Provide the [X, Y] coordinate of the cell's center where the given text is located.  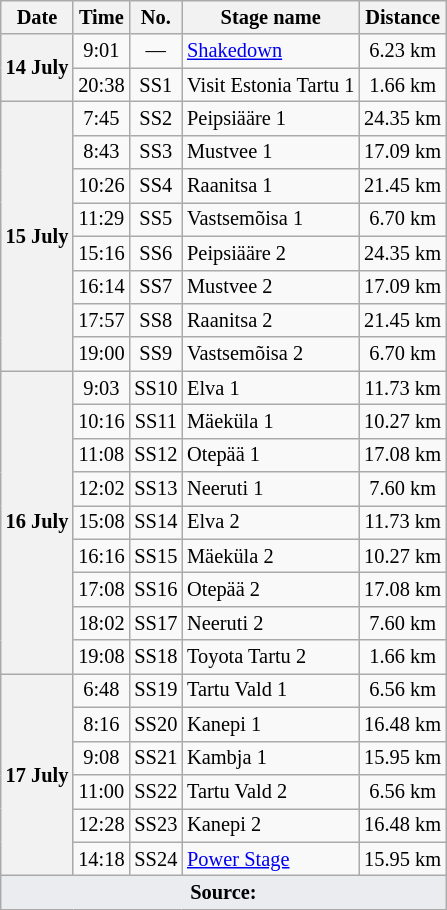
8:16 [101, 724]
12:28 [101, 825]
Kambja 1 [270, 758]
Peipsiääre 2 [270, 253]
SS9 [156, 354]
Mustvee 1 [270, 152]
Visit Estonia Tartu 1 [270, 85]
No. [156, 17]
SS17 [156, 623]
Otepää 2 [270, 589]
Otepää 1 [270, 455]
Neeruti 2 [270, 623]
10:26 [101, 186]
16:16 [101, 556]
Toyota Tartu 2 [270, 657]
Power Stage [270, 859]
SS20 [156, 724]
Mäeküla 2 [270, 556]
SS14 [156, 522]
SS15 [156, 556]
11:29 [101, 219]
11:08 [101, 455]
SS5 [156, 219]
Stage name [270, 17]
Distance [402, 17]
SS8 [156, 320]
SS23 [156, 825]
SS22 [156, 791]
— [156, 51]
Mustvee 2 [270, 287]
Peipsiääre 1 [270, 118]
6.23 km [402, 51]
9:01 [101, 51]
SS7 [156, 287]
Tartu Vald 1 [270, 690]
19:00 [101, 354]
14 July [38, 68]
8:43 [101, 152]
16 July [38, 522]
SS11 [156, 421]
Kanepi 1 [270, 724]
SS21 [156, 758]
SS18 [156, 657]
Vastsemõisa 2 [270, 354]
14:18 [101, 859]
20:38 [101, 85]
SS1 [156, 85]
11:00 [101, 791]
SS16 [156, 589]
SS2 [156, 118]
17:08 [101, 589]
Elva 2 [270, 522]
Elva 1 [270, 388]
7:45 [101, 118]
Raanitsa 1 [270, 186]
Neeruti 1 [270, 489]
SS3 [156, 152]
Source: [224, 892]
SS6 [156, 253]
6:48 [101, 690]
17 July [38, 774]
SS10 [156, 388]
Time [101, 17]
16:14 [101, 287]
SS19 [156, 690]
SS4 [156, 186]
Tartu Vald 2 [270, 791]
Vastsemõisa 1 [270, 219]
SS24 [156, 859]
17:57 [101, 320]
19:08 [101, 657]
SS12 [156, 455]
9:03 [101, 388]
12:02 [101, 489]
Shakedown [270, 51]
18:02 [101, 623]
15:08 [101, 522]
15:16 [101, 253]
Raanitsa 2 [270, 320]
10:16 [101, 421]
Date [38, 17]
Mäeküla 1 [270, 421]
Kanepi 2 [270, 825]
SS13 [156, 489]
15 July [38, 236]
9:08 [101, 758]
